Scan for the cell matching the given text and deliver its [x, y] coordinate at center. 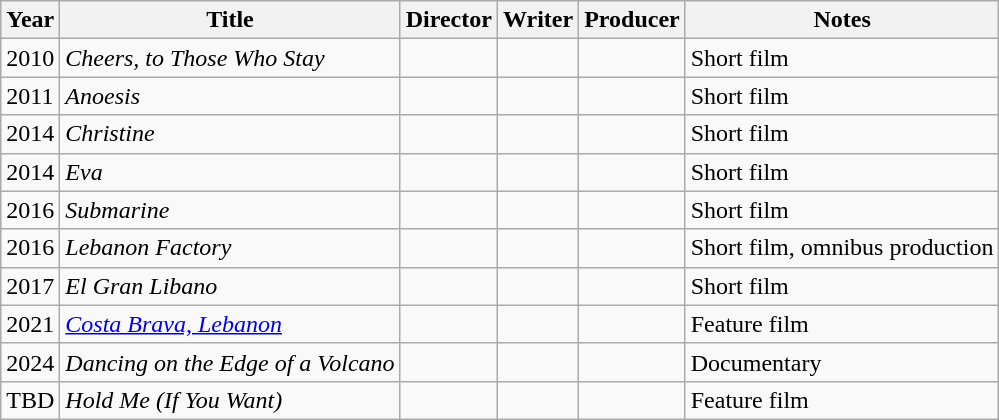
TBD [30, 400]
Eva [230, 172]
Hold Me (If You Want) [230, 400]
Title [230, 20]
Dancing on the Edge of a Volcano [230, 362]
Short film, omnibus production [842, 248]
Submarine [230, 210]
Anoesis [230, 96]
El Gran Libano [230, 286]
Notes [842, 20]
2010 [30, 58]
Lebanon Factory [230, 248]
2024 [30, 362]
2017 [30, 286]
2021 [30, 324]
Cheers, to Those Who Stay [230, 58]
Year [30, 20]
Christine [230, 134]
Costa Brava, Lebanon [230, 324]
2011 [30, 96]
Producer [632, 20]
Director [448, 20]
Writer [538, 20]
Documentary [842, 362]
